Find where the given text appears and provide that cell's center as (X, Y) coordinate. 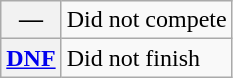
DNF (31, 58)
Did not finish (146, 58)
— (31, 20)
Did not compete (146, 20)
